Pinpoint the cell where the given text exists, returning its (X, Y) midpoint coordinate. 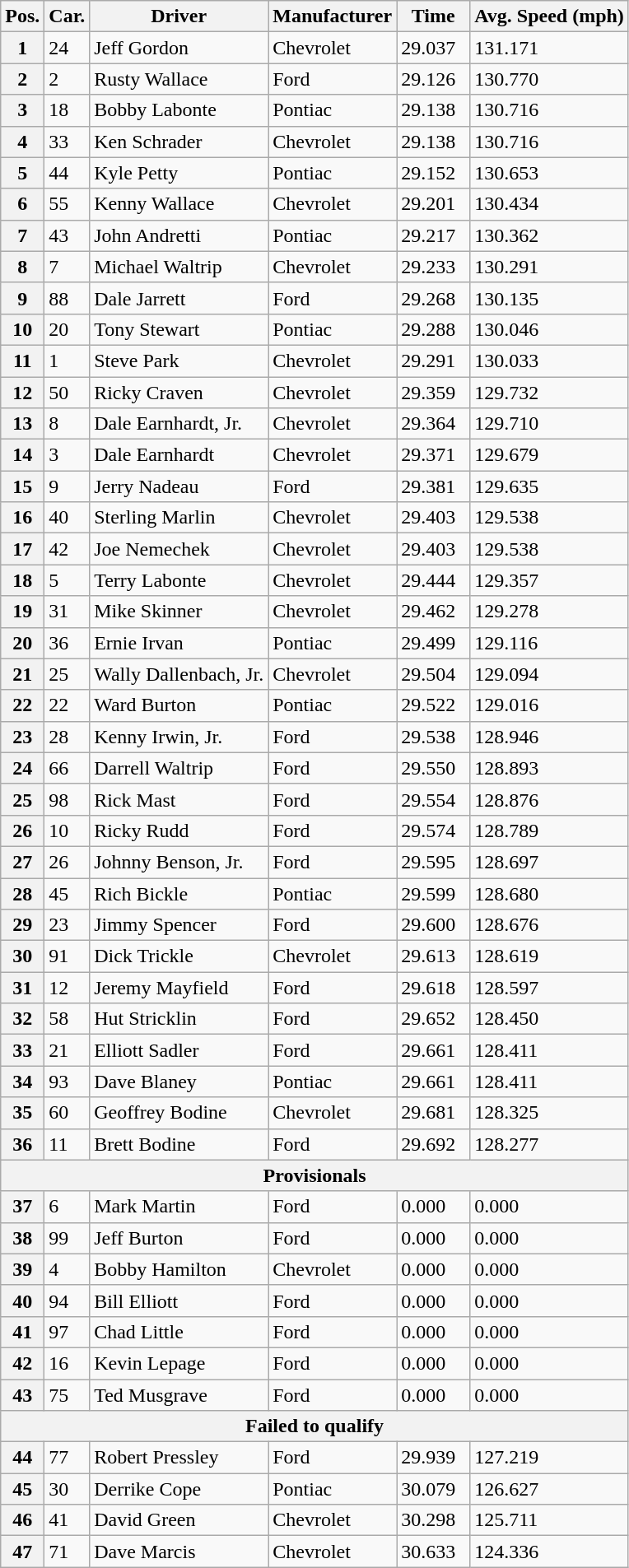
29.692 (433, 1144)
29.371 (433, 455)
19 (23, 612)
58 (68, 1019)
98 (68, 799)
Dale Earnhardt (179, 455)
130.135 (550, 298)
29.217 (433, 235)
13 (23, 424)
29.364 (433, 424)
29.444 (433, 580)
Failed to qualify (314, 1426)
Kenny Irwin, Jr. (179, 737)
29.613 (433, 956)
Joe Nemechek (179, 549)
129.635 (550, 486)
29.152 (433, 173)
John Andretti (179, 235)
Avg. Speed (mph) (550, 16)
Manufacturer (333, 16)
Wally Dallenbach, Jr. (179, 674)
66 (68, 768)
29.618 (433, 988)
128.450 (550, 1019)
29.600 (433, 925)
Dale Jarrett (179, 298)
129.357 (550, 580)
14 (23, 455)
129.094 (550, 674)
Dick Trickle (179, 956)
128.876 (550, 799)
124.336 (550, 1552)
50 (68, 393)
Rick Mast (179, 799)
130.362 (550, 235)
29.550 (433, 768)
Robert Pressley (179, 1458)
Ken Schrader (179, 142)
Dave Marcis (179, 1552)
129.278 (550, 612)
30.633 (433, 1552)
128.946 (550, 737)
128.619 (550, 956)
Ricky Craven (179, 393)
29.652 (433, 1019)
Terry Labonte (179, 580)
93 (68, 1082)
128.325 (550, 1113)
32 (23, 1019)
128.789 (550, 831)
Pos. (23, 16)
29.291 (433, 361)
88 (68, 298)
Bobby Labonte (179, 110)
Mark Martin (179, 1207)
60 (68, 1113)
130.046 (550, 329)
128.697 (550, 862)
Car. (68, 16)
128.597 (550, 988)
129.732 (550, 393)
129.016 (550, 705)
129.116 (550, 643)
55 (68, 204)
27 (23, 862)
29.681 (433, 1113)
Jeff Gordon (179, 48)
Kyle Petty (179, 173)
29.522 (433, 705)
91 (68, 956)
Jeff Burton (179, 1238)
Rusty Wallace (179, 79)
129.710 (550, 424)
Sterling Marlin (179, 518)
Ward Burton (179, 705)
75 (68, 1395)
Kenny Wallace (179, 204)
46 (23, 1520)
29.359 (433, 393)
97 (68, 1332)
Darrell Waltrip (179, 768)
29.268 (433, 298)
29.462 (433, 612)
131.171 (550, 48)
128.277 (550, 1144)
126.627 (550, 1489)
29.504 (433, 674)
Bobby Hamilton (179, 1269)
29.939 (433, 1458)
29.381 (433, 486)
Jeremy Mayfield (179, 988)
29.037 (433, 48)
Derrike Cope (179, 1489)
Driver (179, 16)
34 (23, 1082)
29.595 (433, 862)
Ted Musgrave (179, 1395)
130.653 (550, 173)
Dave Blaney (179, 1082)
99 (68, 1238)
Mike Skinner (179, 612)
29.233 (433, 267)
Ricky Rudd (179, 831)
Dale Earnhardt, Jr. (179, 424)
30.298 (433, 1520)
17 (23, 549)
71 (68, 1552)
130.434 (550, 204)
29 (23, 925)
125.711 (550, 1520)
127.219 (550, 1458)
Time (433, 16)
Brett Bodine (179, 1144)
35 (23, 1113)
Bill Elliott (179, 1300)
29.538 (433, 737)
29.201 (433, 204)
Jerry Nadeau (179, 486)
Michael Waltrip (179, 267)
Kevin Lepage (179, 1363)
29.288 (433, 329)
29.574 (433, 831)
37 (23, 1207)
29.599 (433, 893)
15 (23, 486)
94 (68, 1300)
Rich Bickle (179, 893)
130.033 (550, 361)
130.770 (550, 79)
Tony Stewart (179, 329)
Ernie Irvan (179, 643)
Geoffrey Bodine (179, 1113)
128.680 (550, 893)
Provisionals (314, 1175)
29.554 (433, 799)
38 (23, 1238)
30.079 (433, 1489)
29.499 (433, 643)
Johnny Benson, Jr. (179, 862)
Steve Park (179, 361)
128.893 (550, 768)
Chad Little (179, 1332)
77 (68, 1458)
David Green (179, 1520)
Jimmy Spencer (179, 925)
129.679 (550, 455)
47 (23, 1552)
39 (23, 1269)
29.126 (433, 79)
130.291 (550, 267)
Hut Stricklin (179, 1019)
Elliott Sadler (179, 1050)
128.676 (550, 925)
